Search for the cell housing the specified text and yield its [X, Y] center coordinate. 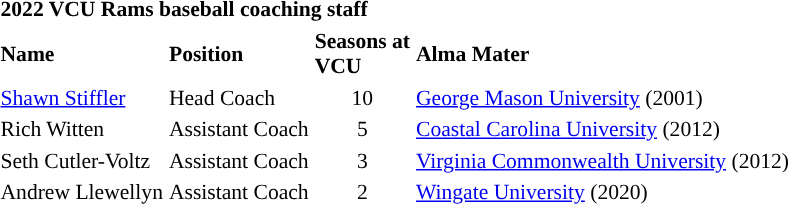
Seasons atVCU [362, 53]
5 [362, 129]
Head Coach [238, 98]
10 [362, 98]
Position [238, 53]
3 [362, 160]
